Output the (x, y) coordinate of the center of the cell containing the given text.  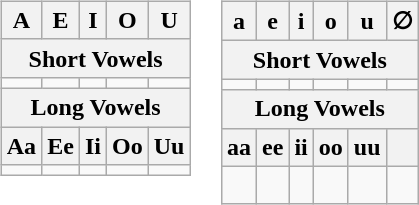
U (169, 20)
Oo (127, 145)
ii (301, 147)
∅ (402, 21)
uu (367, 147)
aa (238, 147)
I (92, 20)
O (127, 20)
A (21, 20)
a (238, 21)
e (273, 21)
Uu (169, 145)
o (330, 21)
oo (330, 147)
u (367, 21)
Ee (61, 145)
E (61, 20)
i (301, 21)
Aa (21, 145)
ee (273, 147)
Ii (92, 145)
